For the text-containing cell, return its midpoint in [x, y] coordinate format. 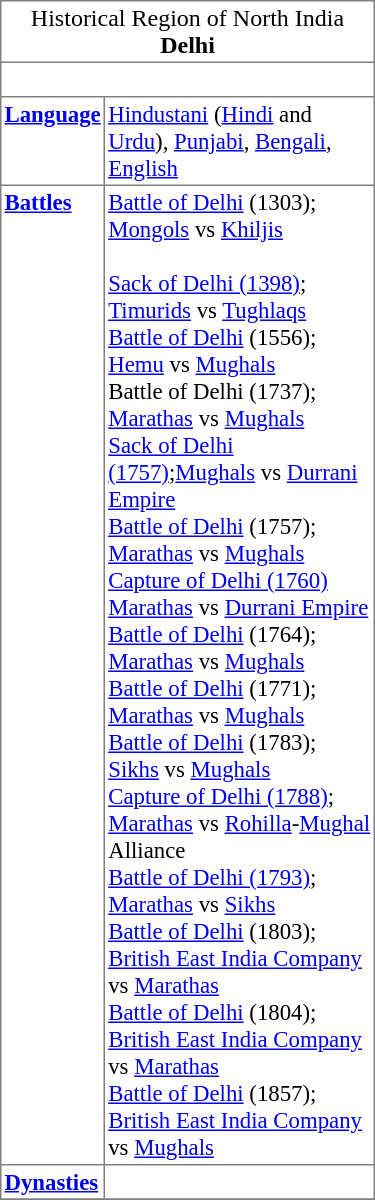
Hindustani (Hindi and Urdu), Punjabi, Bengali, English [239, 141]
Dynasties [53, 1182]
Historical Region of North IndiaDelhi [188, 32]
Language [53, 141]
Battles [53, 675]
